Pinpoint the cell where the given text exists, returning its [X, Y] midpoint coordinate. 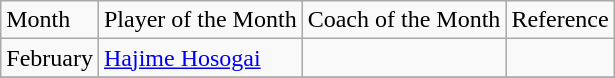
Player of the Month [200, 20]
Month [50, 20]
February [50, 58]
Coach of the Month [404, 20]
Reference [560, 20]
Hajime Hosogai [200, 58]
